For the text-containing cell, return its midpoint in (x, y) coordinate format. 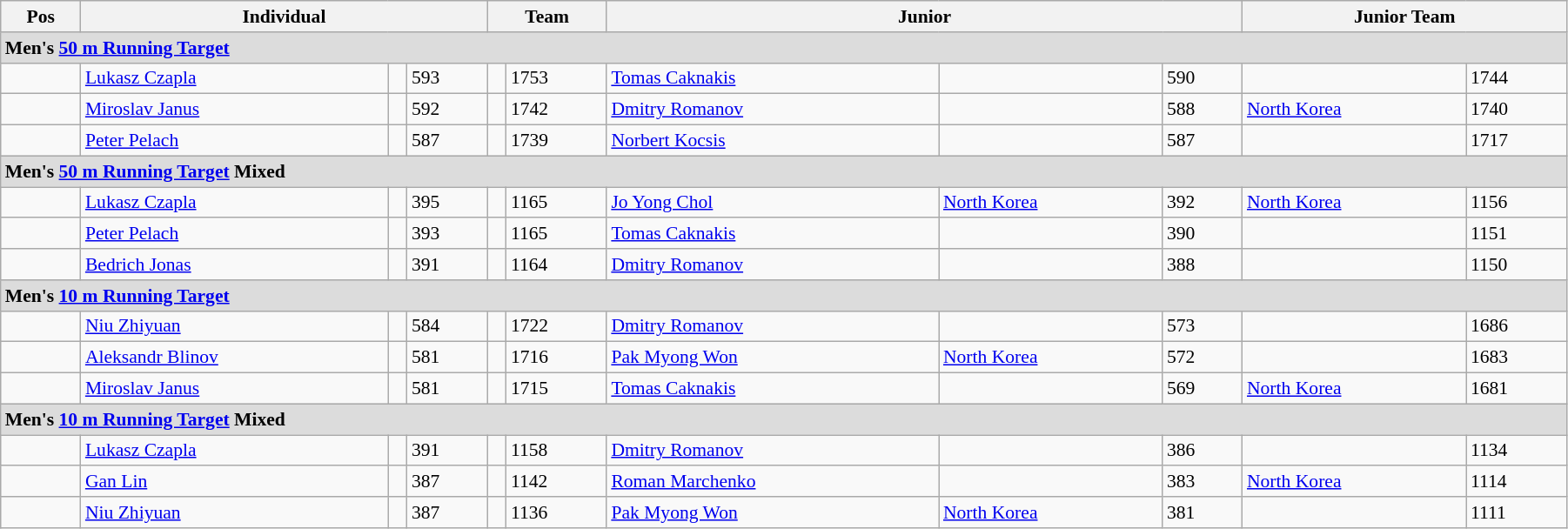
1715 (557, 389)
1753 (557, 78)
1740 (1517, 110)
Individual (284, 17)
Men's 10 m Running Target Mixed (784, 419)
1150 (1517, 264)
1717 (1517, 141)
1742 (557, 110)
Junior (924, 17)
1744 (1517, 78)
590 (1203, 78)
1722 (557, 326)
1142 (557, 482)
572 (1203, 358)
Men's 50 m Running Target Mixed (784, 171)
Roman Marchenko (773, 482)
1134 (1517, 451)
1158 (557, 451)
Norbert Kocsis (773, 141)
390 (1203, 234)
1683 (1517, 358)
Aleksandr Blinov (235, 358)
Men's 50 m Running Target (784, 48)
Men's 10 m Running Target (784, 296)
1151 (1517, 234)
Pos (41, 17)
573 (1203, 326)
593 (447, 78)
1136 (557, 512)
1686 (1517, 326)
Jo Yong Chol (773, 203)
592 (447, 110)
Junior Team (1404, 17)
1156 (1517, 203)
Gan Lin (235, 482)
395 (447, 203)
1114 (1517, 482)
381 (1203, 512)
Bedrich Jonas (235, 264)
393 (447, 234)
584 (447, 326)
588 (1203, 110)
1681 (1517, 389)
1111 (1517, 512)
1716 (557, 358)
383 (1203, 482)
569 (1203, 389)
392 (1203, 203)
1164 (557, 264)
Team (546, 17)
386 (1203, 451)
388 (1203, 264)
1739 (557, 141)
